Locate the cell with the specified text and output its [X, Y] center coordinate. 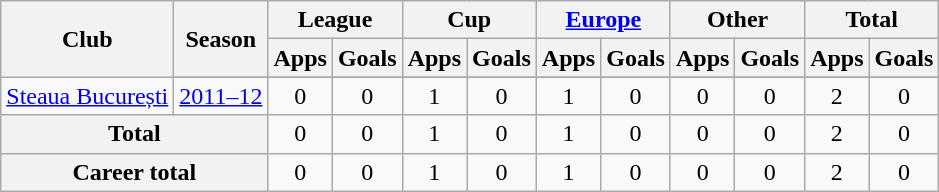
League [335, 20]
Career total [134, 172]
Europe [603, 20]
Cup [469, 20]
Club [88, 39]
Season [221, 39]
Other [737, 20]
Steaua București [88, 96]
2011–12 [221, 96]
